For the text-containing cell, return its midpoint in [x, y] coordinate format. 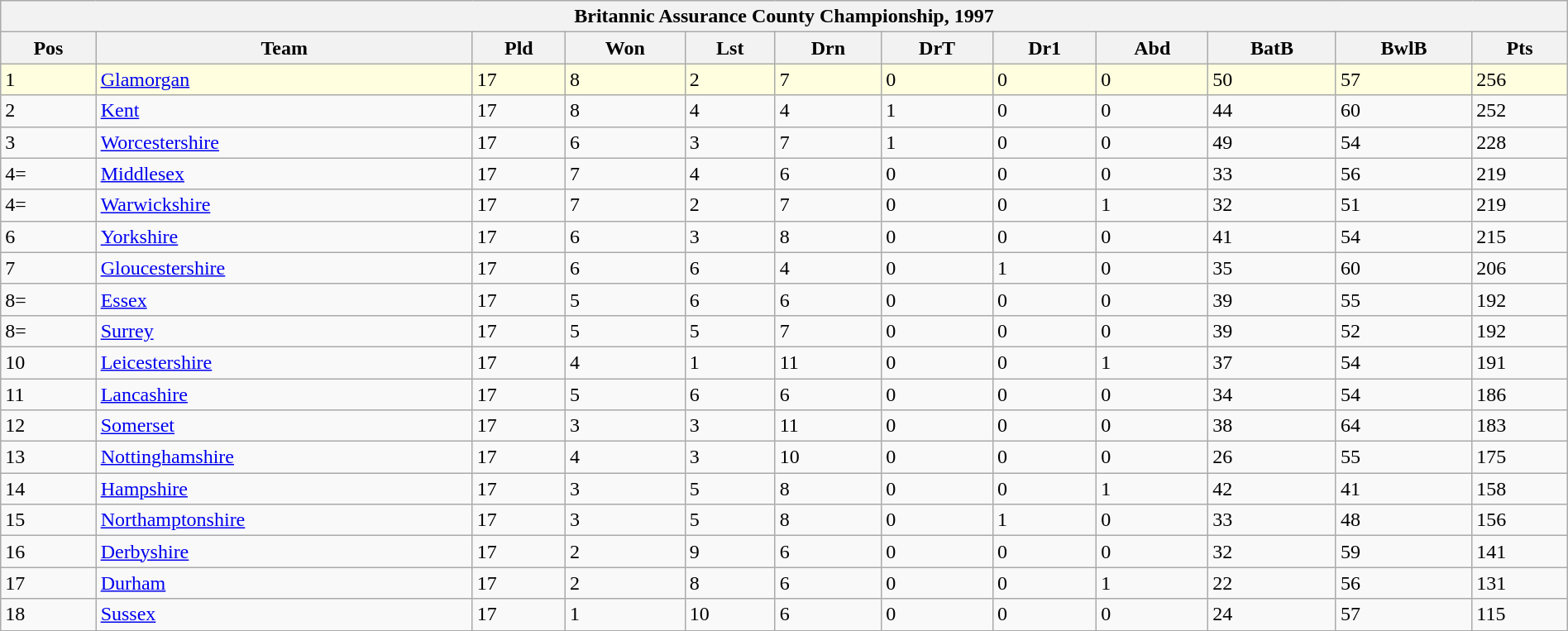
Sussex [284, 614]
206 [1520, 268]
131 [1520, 583]
59 [1403, 552]
Abd [1153, 48]
Durham [284, 583]
Derbyshire [284, 552]
Leicestershire [284, 362]
34 [1272, 394]
Pos [48, 48]
12 [48, 426]
48 [1403, 520]
Pts [1520, 48]
64 [1403, 426]
256 [1520, 79]
18 [48, 614]
Lancashire [284, 394]
Drn [828, 48]
Britannic Assurance County Championship, 1997 [784, 17]
35 [1272, 268]
16 [48, 552]
51 [1403, 205]
252 [1520, 111]
Somerset [284, 426]
Hampshire [284, 489]
Northamptonshire [284, 520]
Glamorgan [284, 79]
9 [729, 552]
Middlesex [284, 174]
38 [1272, 426]
115 [1520, 614]
158 [1520, 489]
49 [1272, 142]
52 [1403, 331]
26 [1272, 457]
175 [1520, 457]
228 [1520, 142]
Lst [729, 48]
24 [1272, 614]
50 [1272, 79]
37 [1272, 362]
186 [1520, 394]
42 [1272, 489]
Team [284, 48]
215 [1520, 237]
Gloucestershire [284, 268]
Worcestershire [284, 142]
191 [1520, 362]
22 [1272, 583]
DrT [938, 48]
183 [1520, 426]
Essex [284, 299]
Yorkshire [284, 237]
Surrey [284, 331]
Warwickshire [284, 205]
Kent [284, 111]
15 [48, 520]
Nottinghamshire [284, 457]
156 [1520, 520]
Dr1 [1045, 48]
BatB [1272, 48]
Won [625, 48]
13 [48, 457]
141 [1520, 552]
44 [1272, 111]
14 [48, 489]
Pld [519, 48]
BwlB [1403, 48]
